Identify which cell holds the provided text, then report its (X, Y) central coordinate. 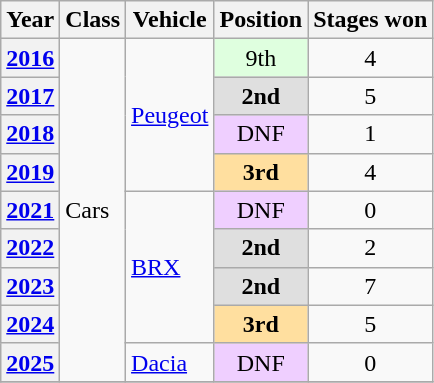
7 (370, 286)
2024 (30, 324)
2 (370, 248)
Vehicle (170, 20)
9th (261, 58)
Year (30, 20)
2019 (30, 172)
2021 (30, 210)
BRX (170, 267)
2018 (30, 134)
Cars (93, 210)
2022 (30, 248)
Stages won (370, 20)
Peugeot (170, 115)
Position (261, 20)
2023 (30, 286)
Class (93, 20)
2016 (30, 58)
2017 (30, 96)
1 (370, 134)
Dacia (170, 362)
2025 (30, 362)
